Find where the given text appears and provide that cell's center as [X, Y] coordinate. 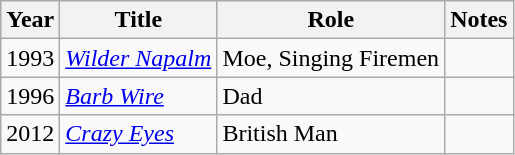
Barb Wire [138, 96]
Wilder Napalm [138, 58]
1996 [30, 96]
Moe, Singing Firemen [331, 58]
Dad [331, 96]
2012 [30, 134]
Crazy Eyes [138, 134]
Notes [479, 20]
1993 [30, 58]
Role [331, 20]
British Man [331, 134]
Year [30, 20]
Title [138, 20]
